Pinpoint the cell where the given text exists, returning its (x, y) midpoint coordinate. 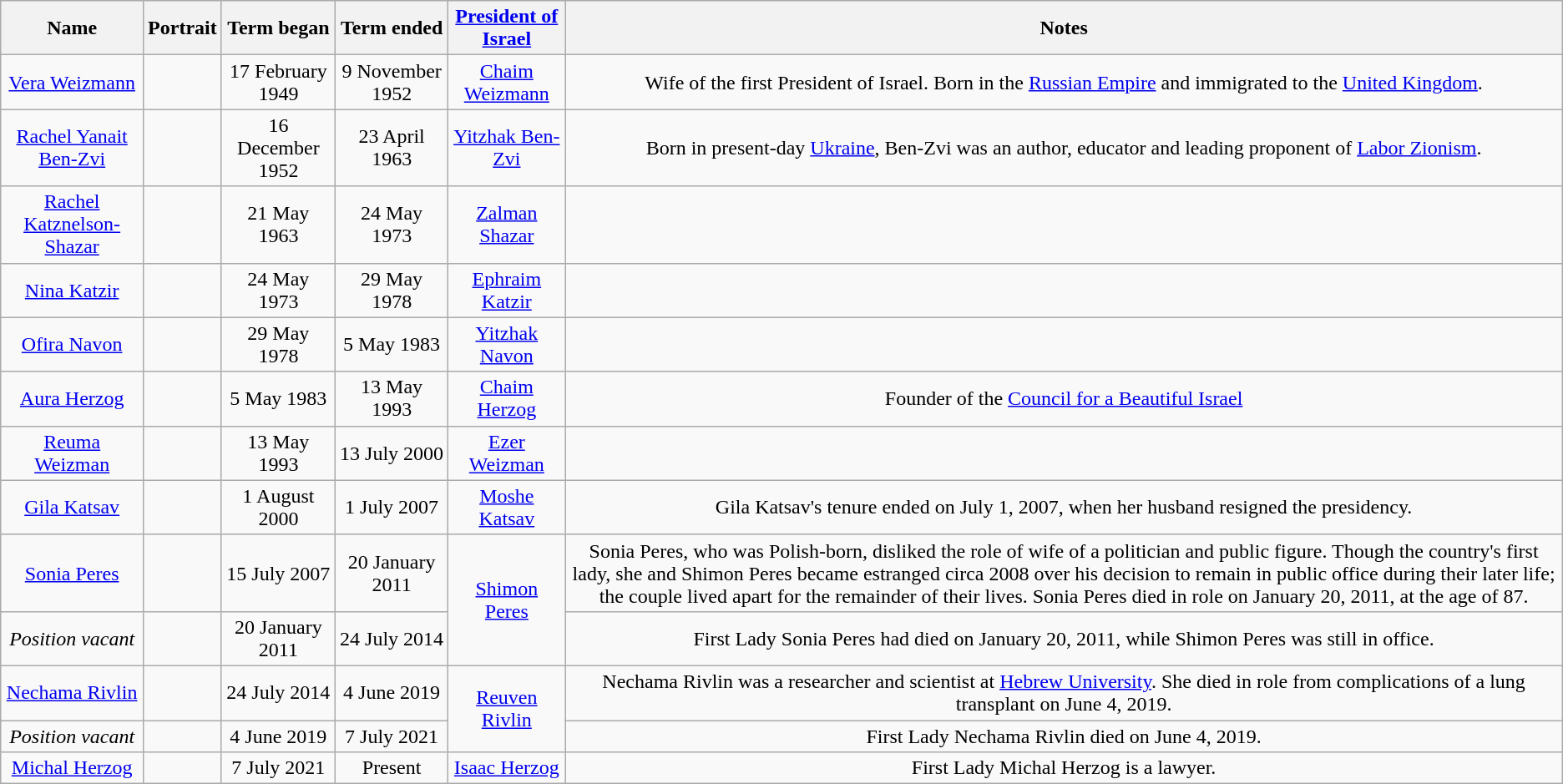
Nina Katzir (72, 291)
Yitzhak Ben-Zvi (507, 148)
Born in present-day Ukraine, Ben-Zvi was an author, educator and leading proponent of Labor Zionism. (1064, 148)
Rachel Yanait Ben-Zvi (72, 148)
Notes (1064, 28)
Present (392, 768)
1 August 2000 (278, 508)
Term ended (392, 28)
Gila Katsav (72, 508)
Chaim Weizmann (507, 82)
Zalman Shazar (507, 225)
Yitzhak Navon (507, 344)
Vera Weizmann (72, 82)
Shimon Peres (507, 599)
First Lady Sonia Peres had died on January 20, 2011, while Shimon Peres was still in office. (1064, 638)
Nechama Rivlin (72, 693)
15 July 2007 (278, 573)
Name (72, 28)
17 February 1949 (278, 82)
Aura Herzog (72, 399)
Sonia Peres (72, 573)
Wife of the first President of Israel. Born in the Russian Empire and immigrated to the United Kingdom. (1064, 82)
13 July 2000 (392, 453)
First Lady Nechama Rivlin died on June 4, 2019. (1064, 736)
Isaac Herzog (507, 768)
9 November 1952 (392, 82)
Reuma Weizman (72, 453)
Nechama Rivlin was a researcher and scientist at Hebrew University. She died in role from complications of a lung transplant on June 4, 2019. (1064, 693)
Portrait (183, 28)
Rachel Katznelson-Shazar (72, 225)
First Lady Michal Herzog is a lawyer. (1064, 768)
Ezer Weizman (507, 453)
Moshe Katsav (507, 508)
Gila Katsav's tenure ended on July 1, 2007, when her husband resigned the presidency. (1064, 508)
Founder of the Council for a Beautiful Israel (1064, 399)
Ofira Navon (72, 344)
President of Israel (507, 28)
Chaim Herzog (507, 399)
23 April 1963 (392, 148)
Michal Herzog (72, 768)
Term began (278, 28)
Reuven Rivlin (507, 708)
16 December 1952 (278, 148)
Ephraim Katzir (507, 291)
21 May 1963 (278, 225)
1 July 2007 (392, 508)
